Pinpoint the cell where the given text exists, returning its (x, y) midpoint coordinate. 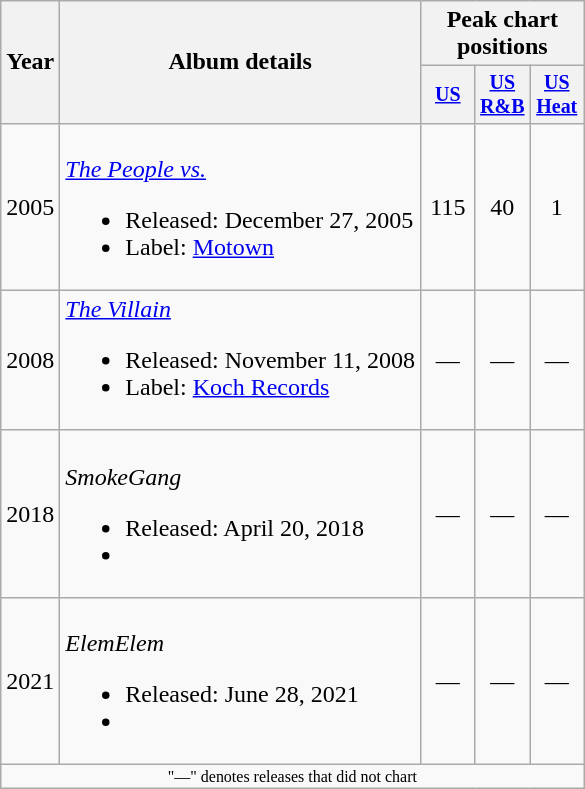
115 (448, 206)
40 (502, 206)
The People vs.Released: December 27, 2005Label: Motown (240, 206)
USR&B (502, 94)
2021 (30, 680)
ElemElemReleased: June 28, 2021 (240, 680)
The VillainReleased: November 11, 2008Label: Koch Records (240, 360)
2018 (30, 514)
USHeat (557, 94)
2008 (30, 360)
"—" denotes releases that did not chart (292, 777)
1 (557, 206)
Peak chart positions (502, 34)
Album details (240, 62)
SmokeGangReleased: April 20, 2018 (240, 514)
2005 (30, 206)
US (448, 94)
Year (30, 62)
